Identify which cell holds the provided text, then report its [X, Y] central coordinate. 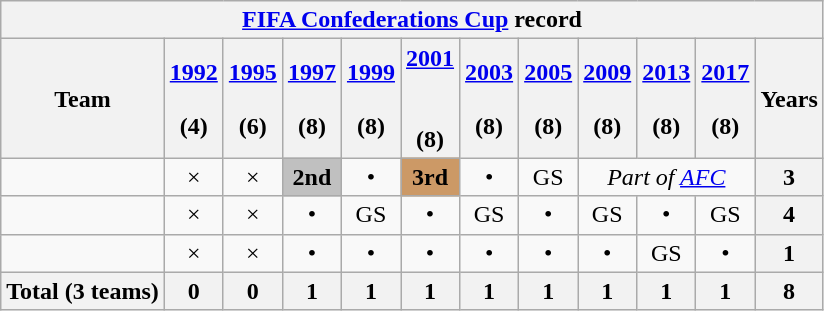
8 [789, 291]
2013(8) [666, 98]
1992(4) [194, 98]
1997(8) [312, 98]
2017(8) [726, 98]
2003(8) [490, 98]
2001(8) [430, 98]
3rd [430, 177]
FIFA Confederations Cup record [412, 20]
Years [789, 98]
3 [789, 177]
2nd [312, 177]
Team [83, 98]
4 [789, 215]
1995(6) [252, 98]
2009(8) [608, 98]
2005(8) [548, 98]
Part of AFC [666, 177]
Total (3 teams) [83, 291]
1999(8) [370, 98]
